Determine the [x, y] coordinate at the center of the cell enclosing the given text.  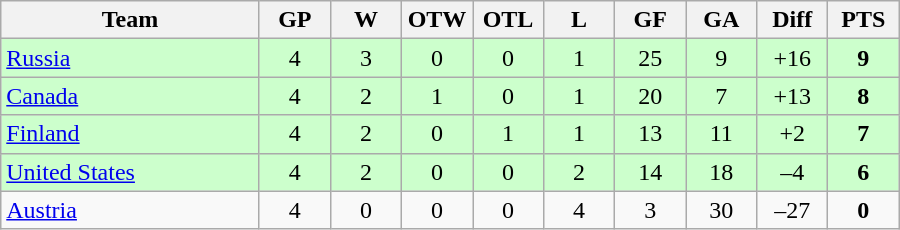
18 [722, 172]
–27 [792, 210]
+2 [792, 134]
20 [650, 96]
8 [864, 96]
30 [722, 210]
Austria [130, 210]
Russia [130, 58]
–4 [792, 172]
13 [650, 134]
11 [722, 134]
GF [650, 20]
+13 [792, 96]
GP [294, 20]
6 [864, 172]
PTS [864, 20]
United States [130, 172]
14 [650, 172]
W [366, 20]
Canada [130, 96]
OTL [508, 20]
Team [130, 20]
L [580, 20]
GA [722, 20]
+16 [792, 58]
OTW [436, 20]
Diff [792, 20]
Finland [130, 134]
25 [650, 58]
